Find where the given text appears and provide that cell's center as [x, y] coordinate. 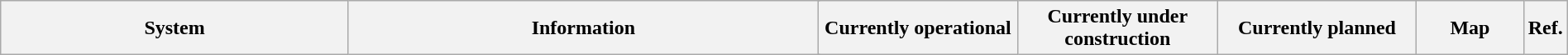
Ref. [1545, 28]
Currently operational [918, 28]
Information [583, 28]
Map [1470, 28]
Currently under construction [1117, 28]
Currently planned [1317, 28]
System [175, 28]
